Return the (X, Y) coordinate for the center point of the cell that contains the specified text.  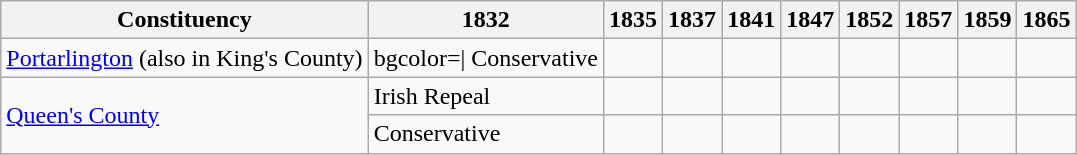
1841 (752, 20)
Constituency (184, 20)
1847 (810, 20)
1832 (486, 20)
Portarlington (also in King's County) (184, 58)
Queen's County (184, 115)
Irish Repeal (486, 96)
1835 (632, 20)
1837 (692, 20)
1859 (988, 20)
1857 (928, 20)
1852 (870, 20)
1865 (1046, 20)
Conservative (486, 134)
bgcolor=| Conservative (486, 58)
